Identify which cell holds the provided text, then report its [x, y] central coordinate. 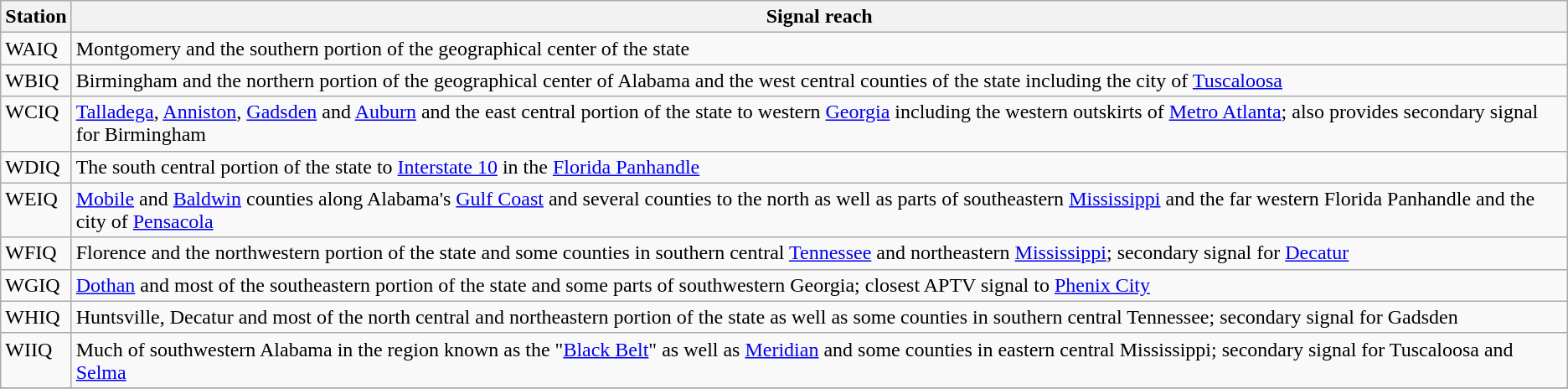
WDIQ [36, 167]
Station [36, 17]
Dothan and most of the southeastern portion of the state and some parts of southwestern Georgia; closest APTV signal to Phenix City [819, 285]
WHIQ [36, 317]
WEIQ [36, 210]
WGIQ [36, 285]
WIIQ [36, 360]
WAIQ [36, 49]
Birmingham and the northern portion of the geographical center of Alabama and the west central counties of the state including the city of Tuscaloosa [819, 80]
WFIQ [36, 253]
WCIQ [36, 124]
The south central portion of the state to Interstate 10 in the Florida Panhandle [819, 167]
WBIQ [36, 80]
Montgomery and the southern portion of the geographical center of the state [819, 49]
Signal reach [819, 17]
